Search for the cell housing the specified text and yield its [X, Y] center coordinate. 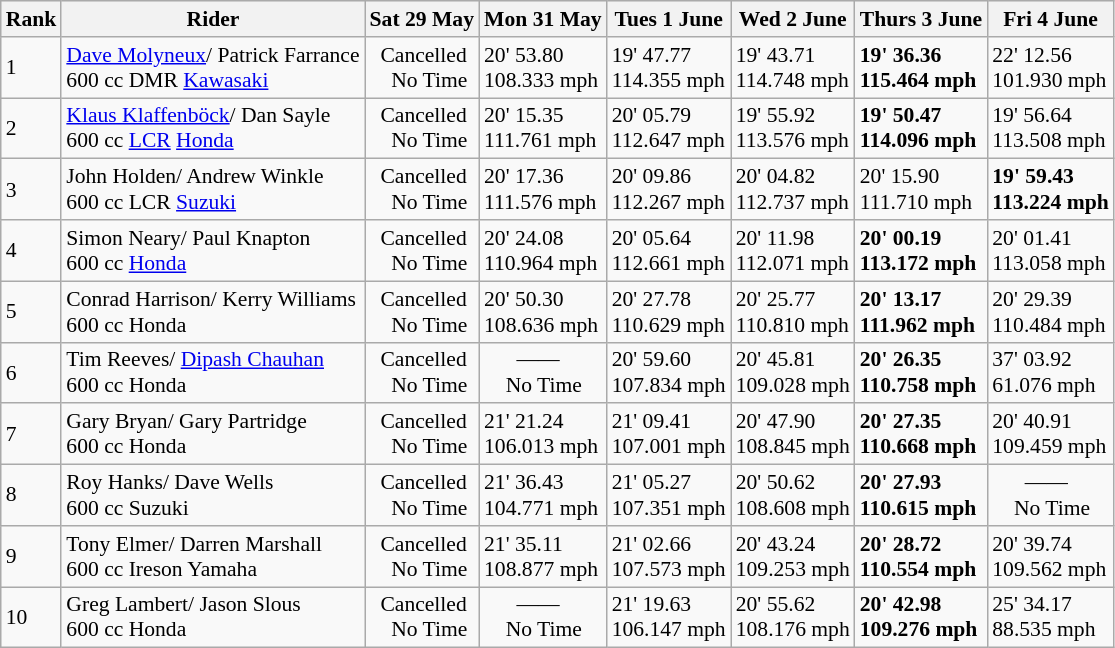
20' 45.81 109.028 mph [793, 372]
20' 50.30 108.636 mph [543, 312]
9 [32, 556]
2 [32, 128]
20' 25.77 110.810 mph [793, 312]
20' 05.64 112.661 mph [669, 250]
20' 40.91 109.459 mph [1050, 434]
20' 27.35 110.668 mph [921, 434]
19' 56.64 113.508 mph [1050, 128]
Tim Reeves/ Dipash Chauhan 600 cc Honda [212, 372]
21' 09.41 107.001 mph [669, 434]
Tony Elmer/ Darren Marshall 600 cc Ireson Yamaha [212, 556]
20' 15.35 111.761 mph [543, 128]
20' 53.80 108.333 mph [543, 68]
20' 59.60 107.834 mph [669, 372]
20' 28.72 110.554 mph [921, 556]
Sat 29 May [422, 19]
Dave Molyneux/ Patrick Farrance 600 cc DMR Kawasaki [212, 68]
6 [32, 372]
20' 11.98 112.071 mph [793, 250]
21' 19.63 106.147 mph [669, 618]
Gary Bryan/ Gary Partridge 600 cc Honda [212, 434]
10 [32, 618]
5 [32, 312]
21' 02.66 107.573 mph [669, 556]
19' 55.92 113.576 mph [793, 128]
21' 05.27 107.351 mph [669, 496]
20' 01.41 113.058 mph [1050, 250]
Conrad Harrison/ Kerry Williams 600 cc Honda [212, 312]
8 [32, 496]
Rider [212, 19]
20' 50.62 108.608 mph [793, 496]
20' 39.74 109.562 mph [1050, 556]
20' 29.39 110.484 mph [1050, 312]
37' 03.92 61.076 mph [1050, 372]
Simon Neary/ Paul Knapton 600 cc Honda [212, 250]
19' 59.43 113.224 mph [1050, 190]
Fri 4 June [1050, 19]
Thurs 3 June [921, 19]
20' 43.24 109.253 mph [793, 556]
7 [32, 434]
25' 34.17 88.535 mph [1050, 618]
20' 27.78 110.629 mph [669, 312]
Rank [32, 19]
20' 04.82 112.737 mph [793, 190]
20' 55.62 108.176 mph [793, 618]
19' 43.71 114.748 mph [793, 68]
20' 15.90 111.710 mph [921, 190]
20' 42.98 109.276 mph [921, 618]
20' 17.36 111.576 mph [543, 190]
Klaus Klaffenböck/ Dan Sayle 600 cc LCR Honda [212, 128]
21' 21.24 106.013 mph [543, 434]
1 [32, 68]
20' 13.17 111.962 mph [921, 312]
3 [32, 190]
Tues 1 June [669, 19]
Wed 2 June [793, 19]
19' 50.47 114.096 mph [921, 128]
20' 05.79 112.647 mph [669, 128]
21' 35.11 108.877 mph [543, 556]
20' 47.90 108.845 mph [793, 434]
20' 00.19 113.172 mph [921, 250]
Greg Lambert/ Jason Slous 600 cc Honda [212, 618]
4 [32, 250]
20' 09.86 112.267 mph [669, 190]
19' 47.77 114.355 mph [669, 68]
Roy Hanks/ Dave Wells 600 cc Suzuki [212, 496]
22' 12.56 101.930 mph [1050, 68]
20' 27.93 110.615 mph [921, 496]
John Holden/ Andrew Winkle 600 cc LCR Suzuki [212, 190]
19' 36.36 115.464 mph [921, 68]
Mon 31 May [543, 19]
21' 36.43 104.771 mph [543, 496]
20' 24.08 110.964 mph [543, 250]
20' 26.35 110.758 mph [921, 372]
